From the cell containing the given text, extract its center point as [x, y] coordinate. 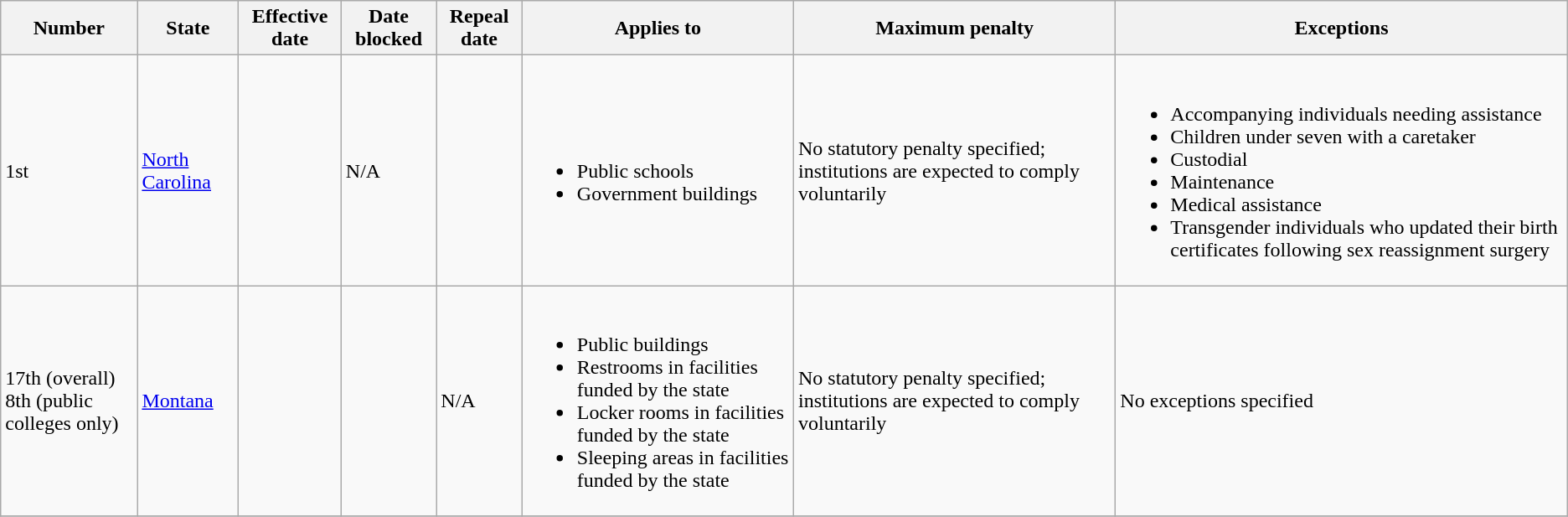
No exceptions specified [1342, 401]
Applies to [658, 28]
1st [69, 171]
Effective date [290, 28]
State [188, 28]
Date blocked [389, 28]
Montana [188, 401]
Number [69, 28]
Repeal date [479, 28]
North Carolina [188, 171]
Maximum penalty [954, 28]
Exceptions [1342, 28]
Public schoolsGovernment buildings [658, 171]
17th (overall)8th (public colleges only) [69, 401]
